Provide the (X, Y) coordinate of the cell's center where the given text is located.  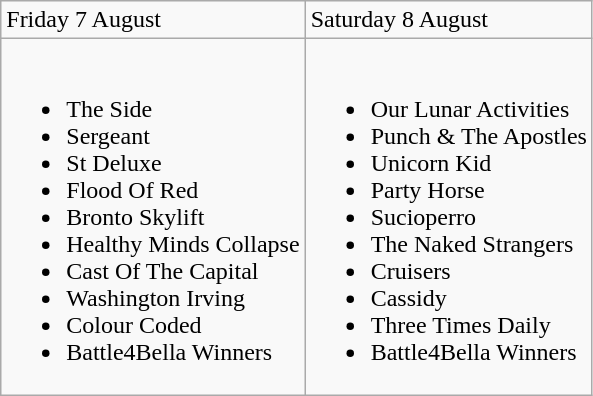
Saturday 8 August (448, 20)
Friday 7 August (153, 20)
Our Lunar ActivitiesPunch & The ApostlesUnicorn KidParty HorseSucioperroThe Naked StrangersCruisersCassidyThree Times DailyBattle4Bella Winners (448, 217)
The SideSergeantSt DeluxeFlood Of RedBronto SkyliftHealthy Minds CollapseCast Of The CapitalWashington IrvingColour CodedBattle4Bella Winners (153, 217)
